Output the [X, Y] coordinate of the center of the cell containing the given text.  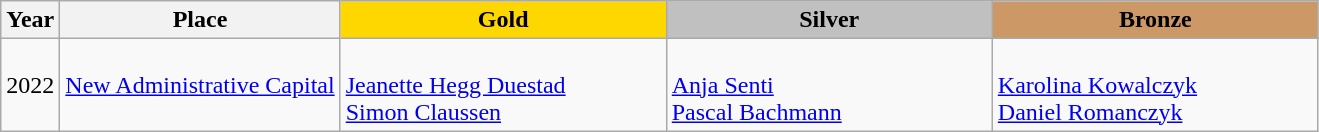
Jeanette Hegg DuestadSimon Claussen [503, 85]
Bronze [1155, 20]
New Administrative Capital [200, 85]
2022 [30, 85]
Silver [829, 20]
Anja SentiPascal Bachmann [829, 85]
Place [200, 20]
Gold [503, 20]
Year [30, 20]
Karolina KowalczykDaniel Romanczyk [1155, 85]
